Identify which cell holds the provided text, then report its [X, Y] central coordinate. 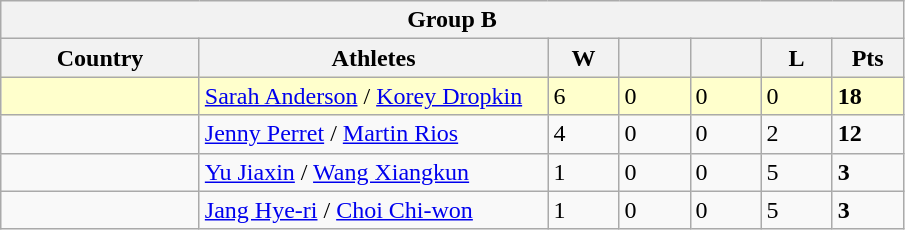
Sarah Anderson / Korey Dropkin [374, 96]
2 [796, 134]
Athletes [374, 58]
L [796, 58]
12 [868, 134]
Yu Jiaxin / Wang Xiangkun [374, 172]
4 [584, 134]
Pts [868, 58]
Jenny Perret / Martin Rios [374, 134]
Jang Hye-ri / Choi Chi-won [374, 210]
Group B [452, 20]
Country [100, 58]
6 [584, 96]
18 [868, 96]
W [584, 58]
